Return (x, y) of the center of cell containing provided text 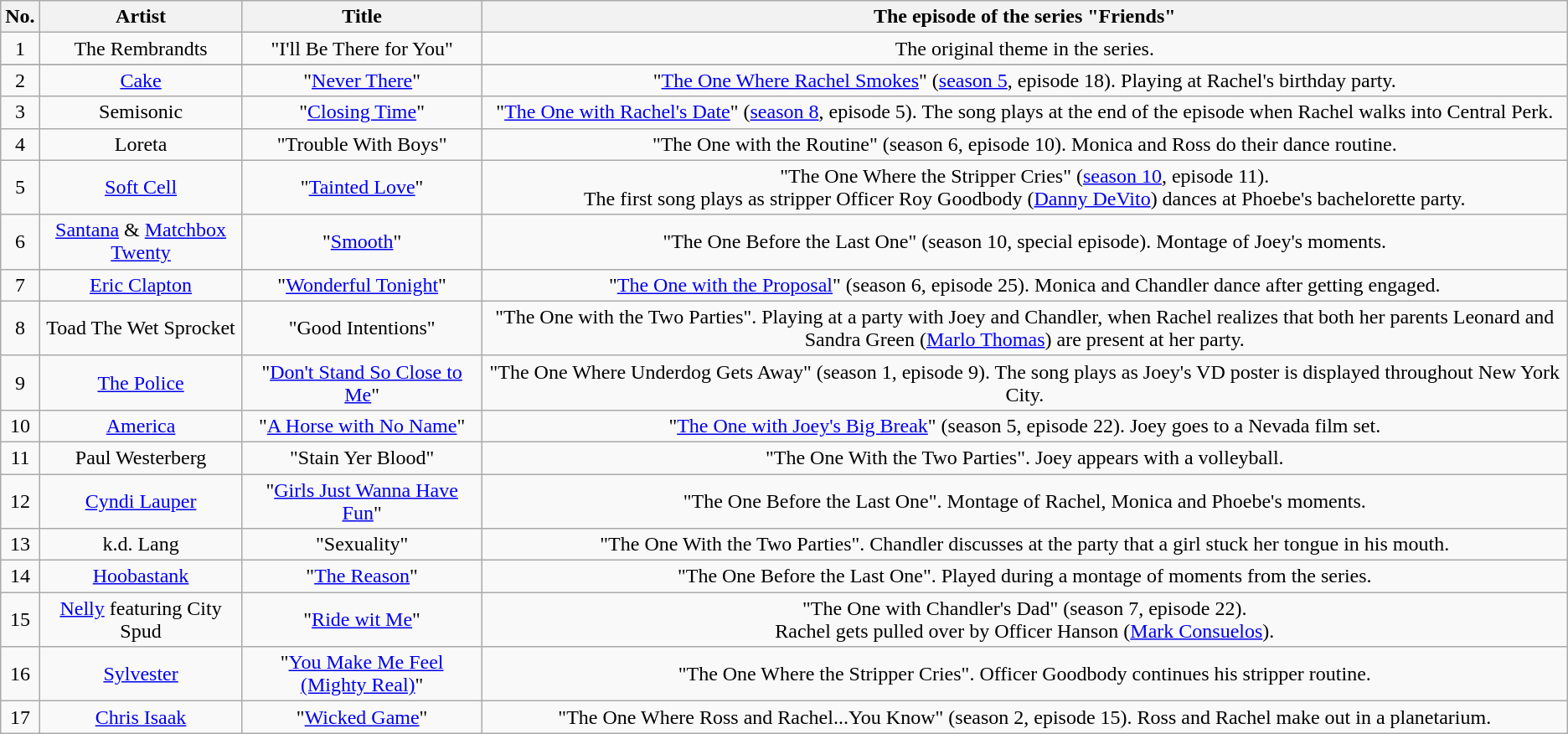
"You Make Me Feel (Mighty Real)" (362, 674)
Eric Clapton (141, 285)
Hoobastank (141, 576)
"The One Where Ross and Rachel...You Know" (season 2, episode 15). Ross and Rachel make out in a planetarium. (1024, 717)
Semisonic (141, 112)
"The One with Joey's Big Break" (season 5, episode 22). Joey goes to a Nevada film set. (1024, 426)
10 (20, 426)
No. (20, 17)
Nelly featuring City Spud (141, 620)
"The One Where the Stripper Cries". Officer Goodbody continues his stripper routine. (1024, 674)
"Trouble With Boys" (362, 144)
5 (20, 188)
"The One with the Proposal" (season 6, episode 25). Monica and Chandler dance after getting engaged. (1024, 285)
"Tainted Love" (362, 188)
1 (20, 49)
"The One Before the Last One". Played during a montage of moments from the series. (1024, 576)
"Smooth" (362, 241)
"Ride wit Me" (362, 620)
The Police (141, 382)
k.d. Lang (141, 545)
"The Reason" (362, 576)
Cyndi Lauper (141, 501)
The original theme in the series. (1024, 49)
8 (20, 328)
"The One with the Routine" (season 6, episode 10). Monica and Ross do their dance routine. (1024, 144)
"Stain Yer Blood" (362, 457)
Loreta (141, 144)
16 (20, 674)
"The One With the Two Parties". Joey appears with a volleyball. (1024, 457)
4 (20, 144)
"Wonderful Tonight" (362, 285)
"Never There" (362, 80)
13 (20, 545)
"The One with Chandler's Dad" (season 7, episode 22).Rachel gets pulled over by Officer Hanson (Mark Consuelos). (1024, 620)
11 (20, 457)
"The One With the Two Parties". Chandler discusses at the party that a girl stuck her tongue in his mouth. (1024, 545)
12 (20, 501)
America (141, 426)
"The One with Rachel's Date" (season 8, episode 5). The song plays at the end of the episode when Rachel walks into Central Perk. (1024, 112)
"Don't Stand So Close to Me" (362, 382)
"Closing Time" (362, 112)
"The One Before the Last One". Montage of Rachel, Monica and Phoebe's moments. (1024, 501)
The Rembrandts (141, 49)
Santana & Matchbox Twenty (141, 241)
"The One Where Rachel Smokes" (season 5, episode 18). Playing at Rachel's birthday party. (1024, 80)
2 (20, 80)
"Girls Just Wanna Have Fun" (362, 501)
14 (20, 576)
Cake (141, 80)
"Wicked Game" (362, 717)
9 (20, 382)
Sylvester (141, 674)
17 (20, 717)
7 (20, 285)
"The One Before the Last One" (season 10, special episode). Montage of Joey's moments. (1024, 241)
Soft Cell (141, 188)
"The One Where Underdog Gets Away" (season 1, episode 9). The song plays as Joey's VD poster is displayed throughout New York City. (1024, 382)
Artist (141, 17)
The episode of the series "Friends" (1024, 17)
Chris Isaak (141, 717)
Toad The Wet Sprocket (141, 328)
3 (20, 112)
"A Horse with No Name" (362, 426)
6 (20, 241)
"Sexuality" (362, 545)
Paul Westerberg (141, 457)
Title (362, 17)
15 (20, 620)
"I'll Be There for You" (362, 49)
"Good Intentions" (362, 328)
